Extract the (x, y) coordinate from the center of the cell holding the provided text.  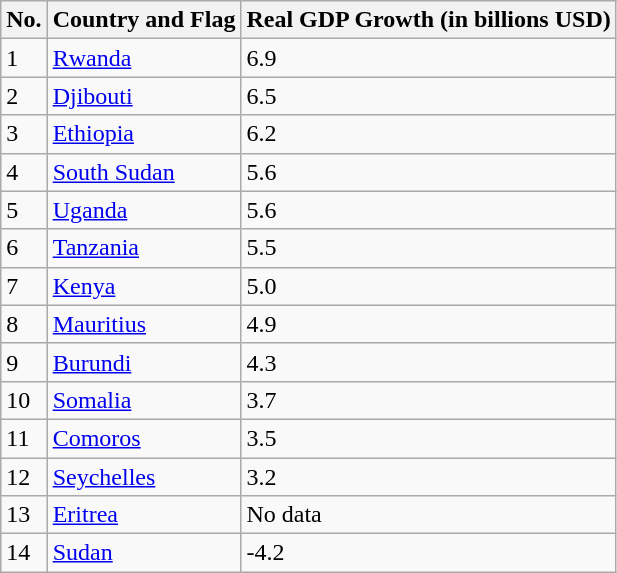
6.5 (428, 96)
13 (24, 515)
12 (24, 477)
Ethiopia (144, 134)
Rwanda (144, 58)
5.5 (428, 248)
Somalia (144, 400)
Sudan (144, 553)
Mauritius (144, 324)
No data (428, 515)
6 (24, 248)
4.9 (428, 324)
Tanzania (144, 248)
10 (24, 400)
4.3 (428, 362)
5.0 (428, 286)
Seychelles (144, 477)
3.5 (428, 438)
South Sudan (144, 172)
Eritrea (144, 515)
Country and Flag (144, 20)
Comoros (144, 438)
11 (24, 438)
4 (24, 172)
Uganda (144, 210)
9 (24, 362)
2 (24, 96)
5 (24, 210)
6.9 (428, 58)
Burundi (144, 362)
Kenya (144, 286)
14 (24, 553)
3.7 (428, 400)
No. (24, 20)
Real GDP Growth (in billions USD) (428, 20)
Djibouti (144, 96)
-4.2 (428, 553)
3 (24, 134)
7 (24, 286)
1 (24, 58)
6.2 (428, 134)
3.2 (428, 477)
8 (24, 324)
